Locate the cell with the specified text and output its [X, Y] center coordinate. 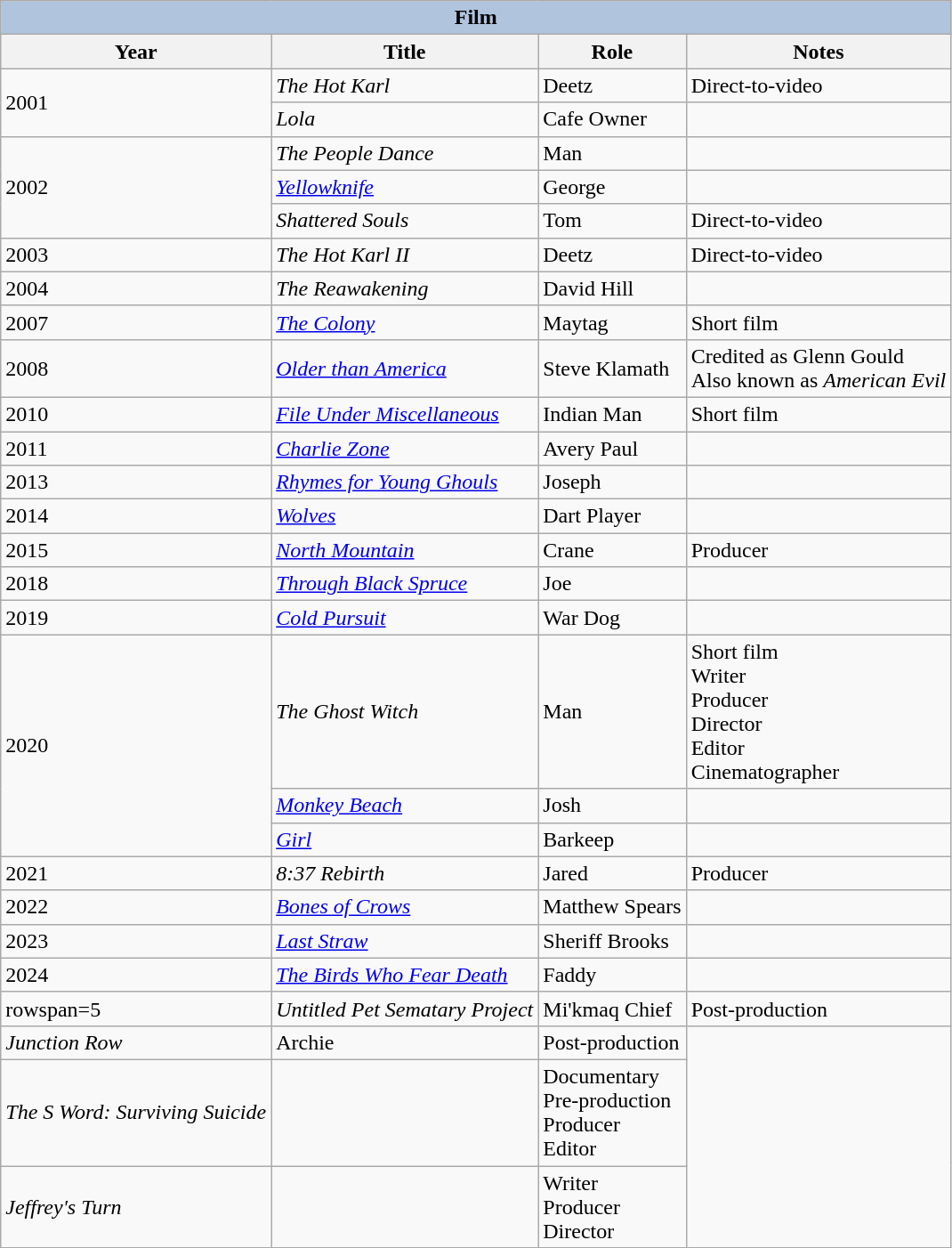
Joseph [612, 482]
Untitled Pet Sematary Project [405, 1009]
Older than America [405, 369]
Indian Man [612, 414]
2020 [136, 746]
Barkeep [612, 839]
Archie [405, 1042]
Josh [612, 806]
Charlie Zone [405, 448]
Documentary Pre-production Producer Editor [612, 1113]
Dart Player [612, 516]
Matthew Spears [612, 907]
The Ghost Witch [405, 712]
Shattered Souls [405, 221]
Cafe Owner [612, 119]
Steve Klamath [612, 369]
Credited as Glenn Gould Also known as American Evil [819, 369]
2003 [136, 255]
Junction Row [136, 1042]
Through Black Spruce [405, 584]
2007 [136, 322]
The S Word: Surviving Suicide [136, 1113]
The Birds Who Fear Death [405, 975]
War Dog [612, 618]
Girl [405, 839]
Role [612, 52]
2014 [136, 516]
2010 [136, 414]
2022 [136, 907]
The Colony [405, 322]
Cold Pursuit [405, 618]
Title [405, 52]
David Hill [612, 288]
The Reawakening [405, 288]
Tom [612, 221]
George [612, 187]
2018 [136, 584]
Avery Paul [612, 448]
Last Straw [405, 941]
2011 [136, 448]
Jeffrey's Turn [136, 1207]
2008 [136, 369]
2002 [136, 187]
2024 [136, 975]
North Mountain [405, 550]
Maytag [612, 322]
2004 [136, 288]
Jared [612, 873]
The Hot Karl [405, 85]
Lola [405, 119]
File Under Miscellaneous [405, 414]
Notes [819, 52]
Joe [612, 584]
Bones of Crows [405, 907]
Yellowknife [405, 187]
2019 [136, 618]
The Hot Karl II [405, 255]
Wolves [405, 516]
2021 [136, 873]
Faddy [612, 975]
Writer Producer Director [612, 1207]
Sheriff Brooks [612, 941]
Mi'kmaq Chief [612, 1009]
Crane [612, 550]
2001 [136, 102]
The People Dance [405, 153]
2013 [136, 482]
rowspan=5 [136, 1009]
Short film Writer Producer Director Editor Cinematographer [819, 712]
2023 [136, 941]
8:37 Rebirth [405, 873]
Film [476, 18]
Rhymes for Young Ghouls [405, 482]
Monkey Beach [405, 806]
Year [136, 52]
2015 [136, 550]
